From the cell containing the given text, extract its center point as [X, Y] coordinate. 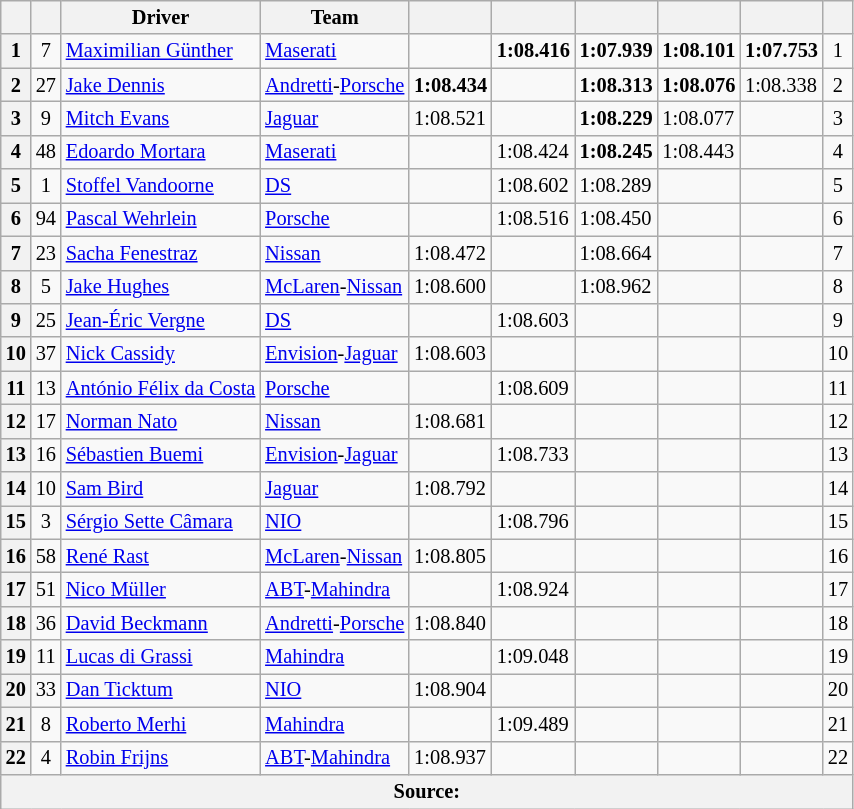
1:08.600 [450, 287]
1:08.805 [450, 556]
1:08.602 [534, 186]
23 [46, 253]
Dan Ticktum [160, 690]
Nick Cassidy [160, 354]
1:08.245 [616, 152]
1:08.416 [534, 51]
51 [46, 589]
Robin Frijns [160, 758]
1:07.939 [616, 51]
36 [46, 623]
1:08.289 [616, 186]
Jake Dennis [160, 85]
94 [46, 219]
Jean-Éric Vergne [160, 320]
48 [46, 152]
1:08.077 [698, 118]
Mitch Evans [160, 118]
1:08.076 [698, 85]
1:08.796 [534, 522]
David Beckmann [160, 623]
1:08.424 [534, 152]
Sam Bird [160, 489]
René Rast [160, 556]
Lucas di Grassi [160, 657]
37 [46, 354]
1:08.450 [616, 219]
1:07.753 [782, 51]
1:08.840 [450, 623]
1:08.962 [616, 287]
Team [334, 17]
1:08.516 [534, 219]
27 [46, 85]
1:08.434 [450, 85]
1:08.664 [616, 253]
1:08.101 [698, 51]
1:08.443 [698, 152]
33 [46, 690]
1:08.521 [450, 118]
Source: [427, 791]
1:08.338 [782, 85]
1:09.489 [534, 724]
Sérgio Sette Câmara [160, 522]
1:09.048 [534, 657]
António Félix da Costa [160, 388]
Nico Müller [160, 589]
Sébastien Buemi [160, 455]
Driver [160, 17]
1:08.733 [534, 455]
Stoffel Vandoorne [160, 186]
25 [46, 320]
1:08.792 [450, 489]
1:08.681 [450, 421]
Roberto Merhi [160, 724]
Jake Hughes [160, 287]
Pascal Wehrlein [160, 219]
Sacha Fenestraz [160, 253]
58 [46, 556]
1:08.904 [450, 690]
Maximilian Günther [160, 51]
1:08.924 [534, 589]
Norman Nato [160, 421]
Edoardo Mortara [160, 152]
1:08.937 [450, 758]
1:08.229 [616, 118]
1:08.609 [534, 388]
1:08.313 [616, 85]
1:08.472 [450, 253]
